Locate the cell with the specified text and output its (X, Y) center coordinate. 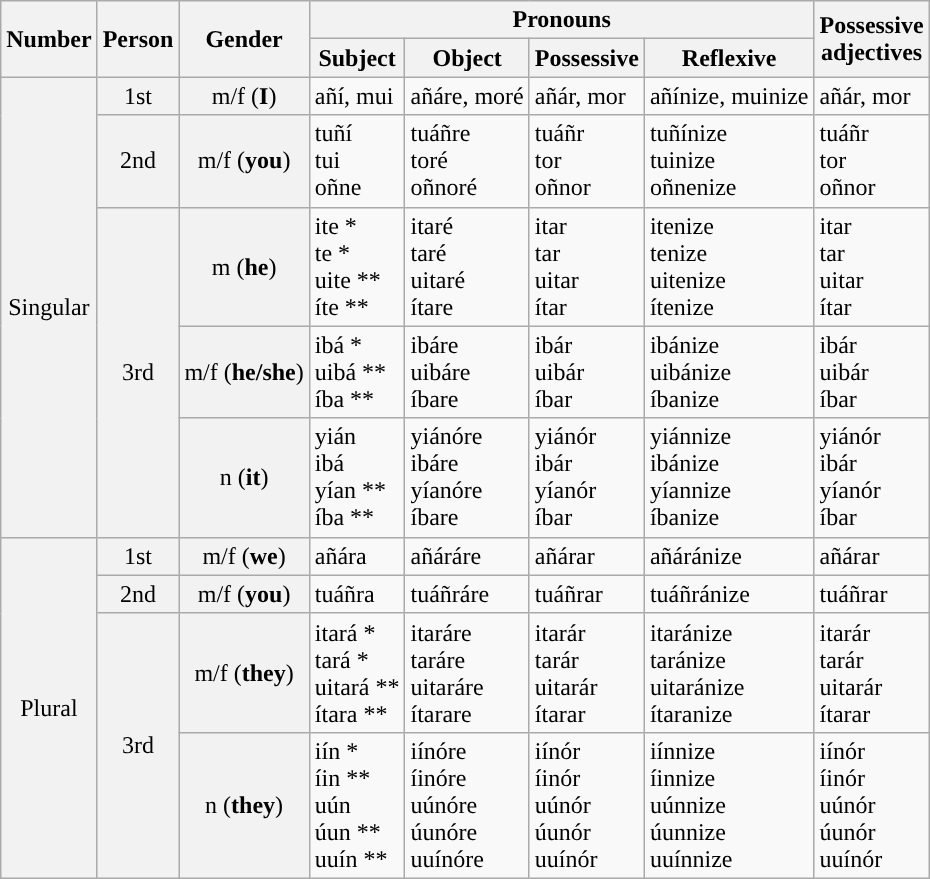
iínóreíinóreuúnóreúunóreuuínóre (467, 805)
Gender (244, 39)
itaránizetaránizeuitaránizeítaranize (729, 672)
yiánibáyían **íba ** (357, 478)
m/f (I) (244, 96)
n (it) (244, 478)
m/f (he/she) (244, 372)
Plural (49, 708)
tuáñránize (729, 594)
tuáñra (357, 594)
m/f (they) (244, 672)
tuáñretoréoñnoré (467, 161)
itarétaréuitaréítare (467, 266)
añára (357, 556)
m/f (we) (244, 556)
ibá *uibá **íba ** (357, 372)
tuáñráre (467, 594)
itaráretaráreuitaráreítarare (467, 672)
Person (138, 39)
ite *te *uite **íte ** (357, 266)
añí, mui (357, 96)
iín *íin **uúnúun **uuín ** (357, 805)
añáráre (467, 556)
yiánóreibáreyíanóreíbare (467, 478)
Reflexive (729, 58)
itenizetenizeuitenizeítenize (729, 266)
n (they) (244, 805)
Number (49, 39)
añáránize (729, 556)
iínnizeíinnizeuúnnizeúunnizeuuínnize (729, 805)
yiánnizeibánizeyíannizeíbanize (729, 478)
m (he) (244, 266)
añáre, moré (467, 96)
tuñítuioñne (357, 161)
añínize, muinize (729, 96)
Singular (49, 307)
Possessive (586, 58)
ibánizeuibánizeíbanize (729, 372)
Subject (357, 58)
itará *tará *uitará **ítara ** (357, 672)
Pronouns (562, 20)
ibáreuibáreíbare (467, 372)
Object (467, 58)
Possessiveadjectives (872, 39)
tuñínizetuinizeoñnenize (729, 161)
